Pinpoint the cell where the given text exists, returning its (X, Y) midpoint coordinate. 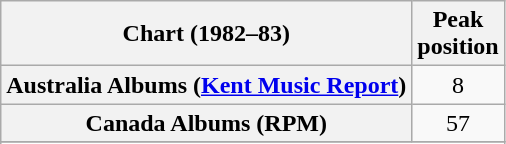
Australia Albums (Kent Music Report) (206, 85)
57 (458, 123)
Chart (1982–83) (206, 34)
Peakposition (458, 34)
8 (458, 85)
Canada Albums (RPM) (206, 123)
